Scan for the cell matching the given text and deliver its [x, y] coordinate at center. 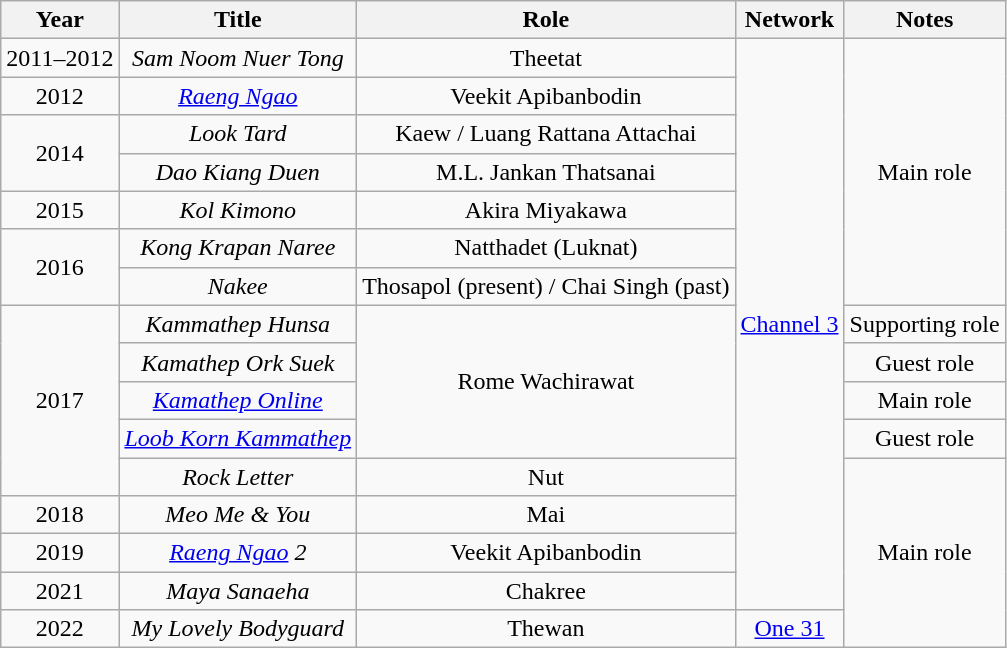
Title [238, 20]
Kamathep Ork Suek [238, 362]
Nakee [238, 286]
2019 [60, 553]
Theetat [546, 58]
Raeng Ngao [238, 96]
Nut [546, 477]
2022 [60, 629]
Dao Kiang Duen [238, 172]
2021 [60, 591]
Rock Letter [238, 477]
Notes [924, 20]
2014 [60, 153]
Kammathep Hunsa [238, 324]
Raeng Ngao 2 [238, 553]
Kol Kimono [238, 210]
Sam Noom Nuer Tong [238, 58]
Network [790, 20]
My Lovely Bodyguard [238, 629]
Maya Sanaeha [238, 591]
Role [546, 20]
Thewan [546, 629]
2016 [60, 267]
Look Tard [238, 134]
2011–2012 [60, 58]
M.L. Jankan Thatsanai [546, 172]
Meo Me & You [238, 515]
Loob Korn Kammathep [238, 438]
Kamathep Online [238, 400]
2017 [60, 400]
Year [60, 20]
Kong Krapan Naree [238, 248]
Akira Miyakawa [546, 210]
Mai [546, 515]
Chakree [546, 591]
2015 [60, 210]
Thosapol (present) / Chai Singh (past) [546, 286]
Kaew / Luang Rattana Attachai [546, 134]
Rome Wachirawat [546, 381]
Natthadet (Luknat) [546, 248]
Supporting role [924, 324]
2012 [60, 96]
One 31 [790, 629]
Channel 3 [790, 324]
2018 [60, 515]
